Return the (X, Y) coordinate for the center point of the cell that contains the specified text.  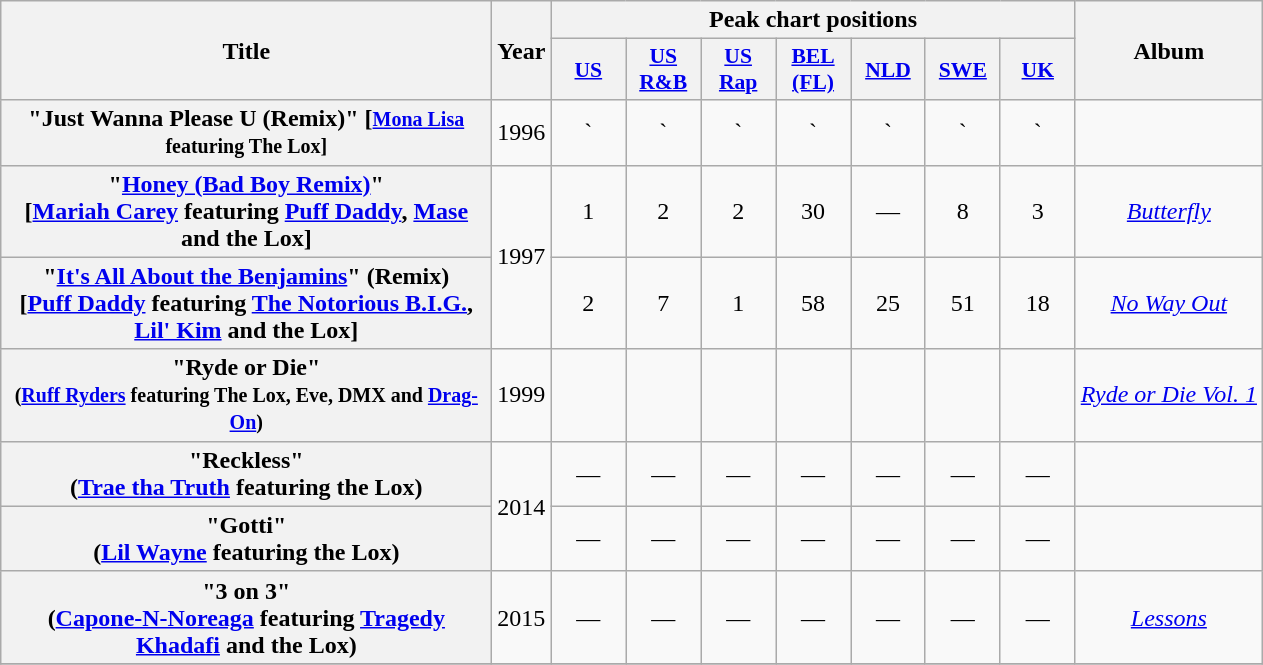
30 (814, 211)
1999 (522, 395)
NLD (888, 70)
7 (664, 303)
2014 (522, 506)
58 (814, 303)
Butterfly (1168, 211)
"3 on 3"(Capone-N-Noreaga featuring Tragedy Khadafi and the Lox) (246, 617)
BEL(FL) (814, 70)
"Honey (Bad Boy Remix)" [Mariah Carey featuring Puff Daddy, Mase and the Lox] (246, 211)
25 (888, 303)
UK (1038, 70)
No Way Out (1168, 303)
Year (522, 50)
USR&B (664, 70)
US (588, 70)
"Reckless"(Trae tha Truth featuring the Lox) (246, 474)
"It's All About the Benjamins" (Remix)[Puff Daddy featuring The Notorious B.I.G., Lil' Kim and the Lox] (246, 303)
3 (1038, 211)
"Just Wanna Please U (Remix)" [Mona Lisa featuring The Lox] (246, 132)
"Gotti"(Lil Wayne featuring the Lox) (246, 538)
18 (1038, 303)
2015 (522, 617)
1996 (522, 132)
Title (246, 50)
8 (962, 211)
USRap (738, 70)
SWE (962, 70)
1997 (522, 257)
"Ryde or Die"(Ruff Ryders featuring The Lox, Eve, DMX and Drag-On) (246, 395)
Peak chart positions (813, 20)
Lessons (1168, 617)
Album (1168, 50)
Ryde or Die Vol. 1 (1168, 395)
51 (962, 303)
